Search for the cell housing the specified text and yield its (x, y) center coordinate. 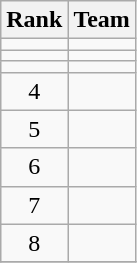
8 (34, 243)
4 (34, 91)
Rank (34, 20)
5 (34, 129)
Team (102, 20)
7 (34, 205)
6 (34, 167)
